Identify which cell holds the provided text, then report its [x, y] central coordinate. 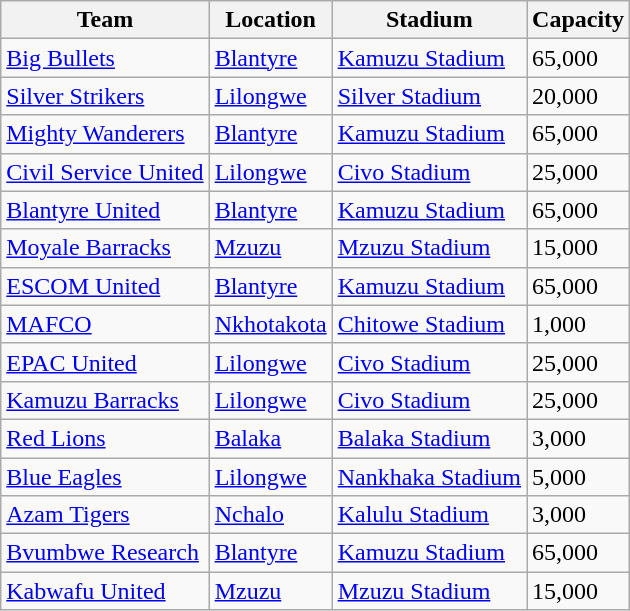
Civil Service United [105, 172]
MAFCO [105, 324]
EPAC United [105, 362]
Kabwafu United [105, 591]
Red Lions [105, 438]
Location [270, 20]
Bvumbwe Research [105, 553]
Big Bullets [105, 58]
Team [105, 20]
Blue Eagles [105, 477]
Nankhaka Stadium [429, 477]
Silver Stadium [429, 96]
Nchalo [270, 515]
Stadium [429, 20]
Kamuzu Barracks [105, 400]
Balaka Stadium [429, 438]
Capacity [578, 20]
5,000 [578, 477]
Mighty Wanderers [105, 134]
Balaka [270, 438]
20,000 [578, 96]
Blantyre United [105, 210]
1,000 [578, 324]
Moyale Barracks [105, 248]
Kalulu Stadium [429, 515]
Chitowe Stadium [429, 324]
ESCOM United [105, 286]
Silver Strikers [105, 96]
Nkhotakota [270, 324]
Azam Tigers [105, 515]
